Return (x, y) of the center of cell containing provided text 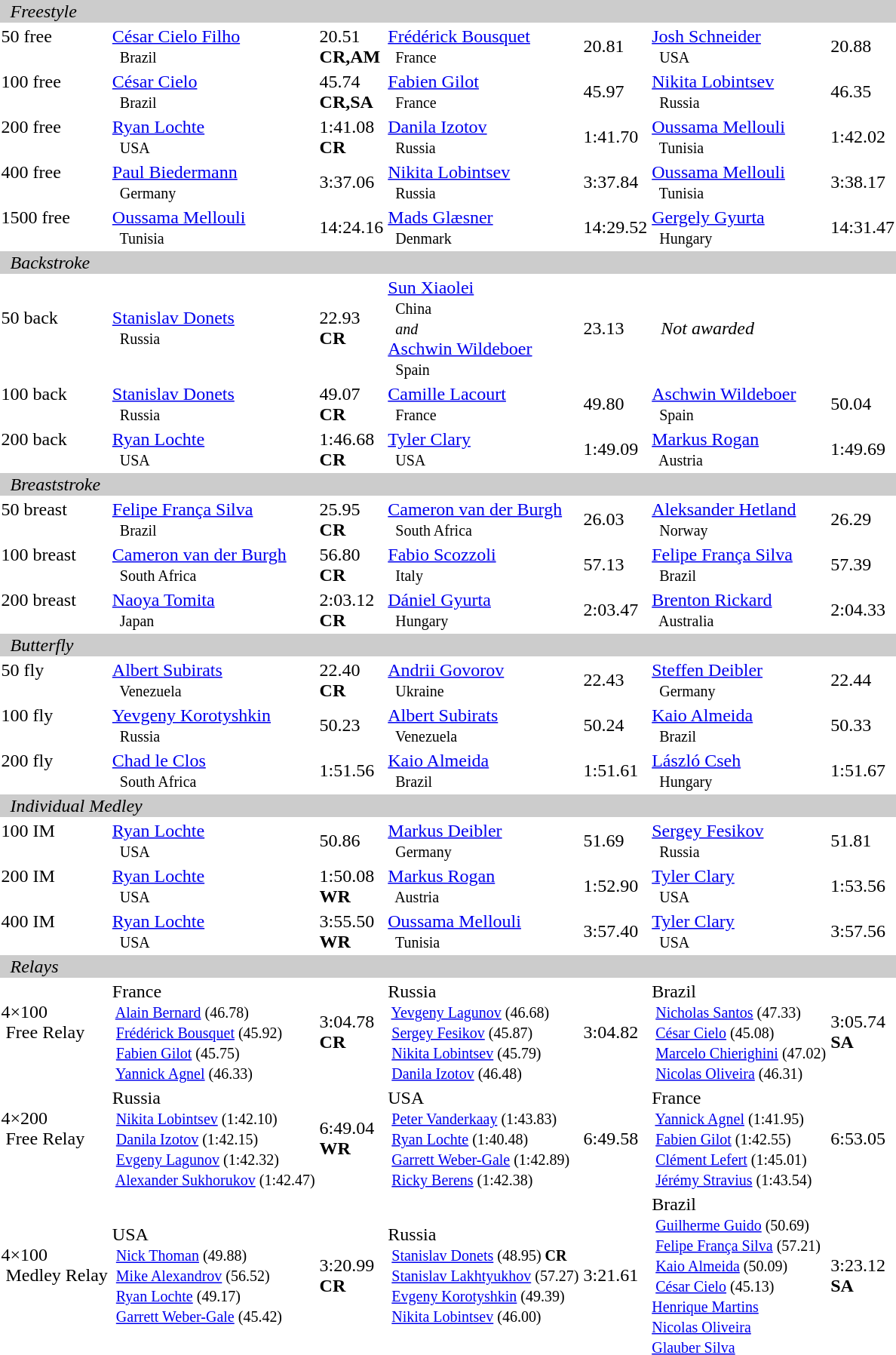
6:49.04WR (351, 1138)
22.43 (615, 681)
50 fly (54, 681)
3:57.40 (615, 931)
Sun Xiaolei China andAschwin Wildeboer Spain (483, 328)
26.03 (615, 519)
Russia Nikita Lobintsev (1:42.10) Danila Izotov (1:42.15) Evgeny Lagunov (1:42.32) Alexander Sukhorukov (1:42.47) (213, 1138)
100 fly (54, 726)
26.29 (863, 519)
Butterfly (448, 645)
2:04.33 (863, 610)
49.07CR (351, 404)
Dániel Gyurta Hungary (483, 610)
1:52.90 (615, 886)
Backstroke (448, 263)
Fabien Gilot France (483, 92)
200 free (54, 137)
1:41.08CR (351, 137)
46.35 (863, 92)
3:04.82 (615, 1032)
Sergey Fesikov Russia (739, 840)
César Cielo Filho Brazil (213, 47)
Yevgeny Korotyshkin Russia (213, 726)
14:31.47 (863, 228)
1:51.61 (615, 771)
50 free (54, 47)
1:49.69 (863, 450)
Naoya Tomita Japan (213, 610)
Fabio Scozzoli Italy (483, 564)
Steffen Deibler Germany (739, 681)
45.97 (615, 92)
4×100 Free Relay (54, 1032)
400 free (54, 183)
22.44 (863, 681)
Gergely Gyurta Hungary (739, 228)
6:49.58 (615, 1138)
50.86 (351, 840)
Mads Glæsner Denmark (483, 228)
2:03.12CR (351, 610)
1:51.67 (863, 771)
14:29.52 (615, 228)
Josh Schneider USA (739, 47)
3:37.06 (351, 183)
50.33 (863, 726)
3:38.17 (863, 183)
Brenton Rickard Australia (739, 610)
France Alain Bernard (46.78) Frédérick Bousquet (45.92) Fabien Gilot (45.75) Yannick Agnel (46.33) (213, 1032)
45.74CR,SA (351, 92)
200 IM (54, 886)
Paul Biedermann Germany (213, 183)
400 IM (54, 931)
3:05.74SA (863, 1032)
51.81 (863, 840)
20.81 (615, 47)
Aleksander Hetland Norway (739, 519)
Frédérick Bousquet France (483, 47)
49.80 (615, 404)
14:24.16 (351, 228)
France Yannick Agnel (1:41.95) Fabien Gilot (1:42.55) Clément Lefert (1:45.01) Jérémy Stravius (1:43.54) (739, 1138)
Camille Lacourt France (483, 404)
1:49.09 (615, 450)
25.95CR (351, 519)
22.93CR (351, 328)
1:50.08WR (351, 886)
3:37.84 (615, 183)
1:41.70 (615, 137)
USA Peter Vanderkaay (1:43.83) Ryan Lochte (1:40.48) Garrett Weber-Gale (1:42.89) Ricky Berens (1:42.38) (483, 1138)
3:57.56 (863, 931)
Andrii Govorov Ukraine (483, 681)
1:46.68CR (351, 450)
3:55.50WR (351, 931)
Freestyle (448, 11)
Not awarded (774, 328)
57.13 (615, 564)
Chad le Clos South Africa (213, 771)
Danila Izotov Russia (483, 137)
Russia Yevgeny Lagunov (46.68) Sergey Fesikov (45.87) Nikita Lobintsev (45.79) Danila Izotov (46.48) (483, 1032)
200 breast (54, 610)
20.88 (863, 47)
50.04 (863, 404)
20.51CR,AM (351, 47)
1:42.02 (863, 137)
100 free (54, 92)
23.13 (615, 328)
50.23 (351, 726)
1500 free (54, 228)
4×200 Free Relay (54, 1138)
200 back (54, 450)
50.24 (615, 726)
Breaststroke (448, 484)
1:51.56 (351, 771)
100 back (54, 404)
1:53.56 (863, 886)
Brazil Nicholas Santos (47.33) César Cielo (45.08) Marcelo Chierighini (47.02) Nicolas Oliveira (46.31) (739, 1032)
100 breast (54, 564)
6:53.05 (863, 1138)
César Cielo Brazil (213, 92)
50 back (54, 328)
51.69 (615, 840)
100 IM (54, 840)
200 fly (54, 771)
57.39 (863, 564)
56.80CR (351, 564)
22.40CR (351, 681)
Aschwin Wildeboer Spain (739, 404)
Relays (448, 966)
3:04.78CR (351, 1032)
2:03.47 (615, 610)
Markus Deibler Germany (483, 840)
László Cseh Hungary (739, 771)
50 breast (54, 519)
Individual Medley (448, 806)
